Output the (x, y) coordinate of the center of the cell containing the given text.  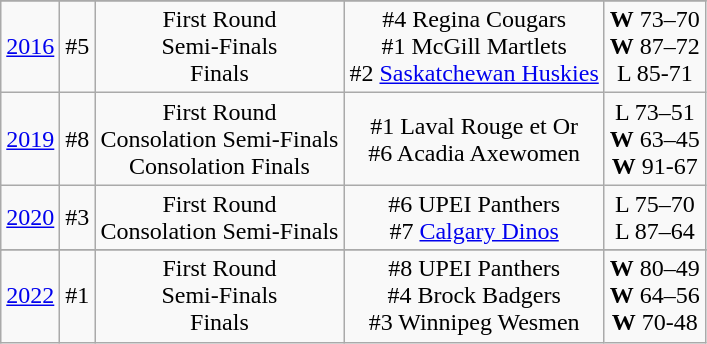
#3 (78, 218)
L 75–70L 87–64 (654, 218)
#1 Laval Rouge et Or#6 Acadia Axewomen (474, 139)
L 73–51W 63–45W 91-67 (654, 139)
2019 (30, 139)
#8 UPEI Panthers#4 Brock Badgers#3 Winnipeg Wesmen (474, 296)
First RoundConsolation Semi-FinalsConsolation Finals (220, 139)
2016 (30, 47)
#1 (78, 296)
#4 Regina Cougars#1 McGill Martlets#2 Saskatchewan Huskies (474, 47)
#5 (78, 47)
#8 (78, 139)
2022 (30, 296)
W 73–70W 87–72L 85-71 (654, 47)
W 80–49W 64–56W 70-48 (654, 296)
First RoundConsolation Semi-Finals (220, 218)
2020 (30, 218)
#6 UPEI Panthers#7 Calgary Dinos (474, 218)
